Capture the cell that displays the provided text and extract its (x, y) central coordinate. 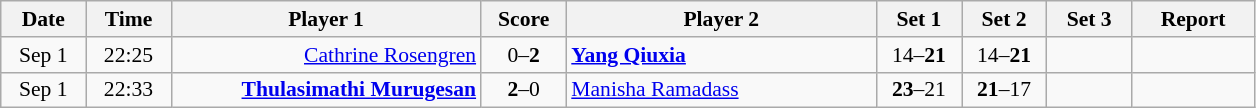
23–21 (918, 90)
2–0 (524, 90)
Set 2 (1004, 19)
Yang Qiuxia (721, 55)
22:33 (128, 90)
Date (44, 19)
Time (128, 19)
21–17 (1004, 90)
0–2 (524, 55)
Player 1 (326, 19)
Set 1 (918, 19)
22:25 (128, 55)
Set 3 (1090, 19)
Manisha Ramadass (721, 90)
Player 2 (721, 19)
Report (1194, 19)
Score (524, 19)
Thulasimathi Murugesan (326, 90)
Cathrine Rosengren (326, 55)
